Determine the [x, y] coordinate at the center of the cell enclosing the given text.  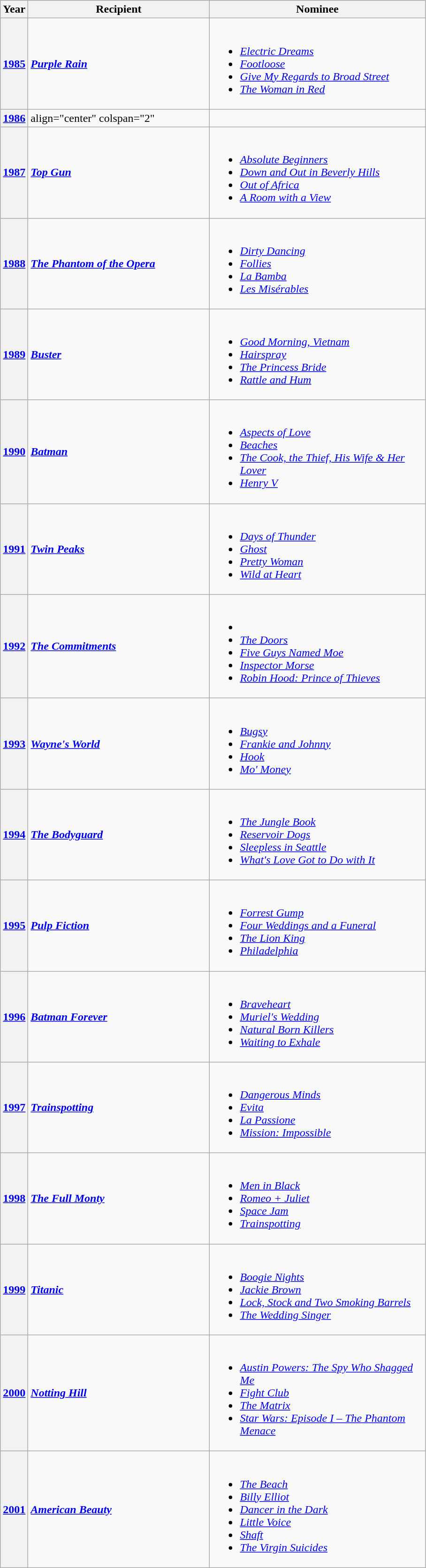
The Phantom of the Opera [119, 263]
Batman Forever [119, 1017]
Good Morning, VietnamHairsprayThe Princess BrideRattle and Hum [317, 354]
1995 [14, 925]
Dirty DancingFolliesLa BambaLes Misérables [317, 263]
Buster [119, 354]
Pulp Fiction [119, 925]
Boogie NightsJackie BrownLock, Stock and Two Smoking BarrelsThe Wedding Singer [317, 1290]
Purple Rain [119, 64]
Year [14, 9]
Recipient [119, 9]
The Jungle BookReservoir DogsSleepless in SeattleWhat's Love Got to Do with It [317, 834]
Aspects of LoveBeachesThe Cook, the Thief, His Wife & Her LoverHenry V [317, 452]
1998 [14, 1199]
BraveheartMuriel's WeddingNatural Born KillersWaiting to Exhale [317, 1017]
American Beauty [119, 1509]
1993 [14, 743]
Dangerous MindsEvitaLa PassioneMission: Impossible [317, 1108]
Batman [119, 452]
1997 [14, 1108]
Wayne's World [119, 743]
2000 [14, 1393]
1989 [14, 354]
The DoorsFive Guys Named MoeInspector MorseRobin Hood: Prince of Thieves [317, 646]
The Commitments [119, 646]
Twin Peaks [119, 549]
1996 [14, 1017]
Days of ThunderGhostPretty WomanWild at Heart [317, 549]
1991 [14, 549]
The Full Monty [119, 1199]
Nominee [317, 9]
1990 [14, 452]
Titanic [119, 1290]
1992 [14, 646]
2001 [14, 1509]
Top Gun [119, 173]
Notting Hill [119, 1393]
1985 [14, 64]
1987 [14, 173]
Men in BlackRomeo + JulietSpace JamTrainspotting [317, 1199]
Trainspotting [119, 1108]
Forrest GumpFour Weddings and a FuneralThe Lion KingPhiladelphia [317, 925]
1986 [14, 118]
BugsyFrankie and JohnnyHookMo' Money [317, 743]
Absolute BeginnersDown and Out in Beverly HillsOut of AfricaA Room with a View [317, 173]
The BeachBilly ElliotDancer in the DarkLittle VoiceShaftThe Virgin Suicides [317, 1509]
Electric DreamsFootlooseGive My Regards to Broad StreetThe Woman in Red [317, 64]
1999 [14, 1290]
The Bodyguard [119, 834]
align="center" colspan="2" [119, 118]
Austin Powers: The Spy Who Shagged MeFight ClubThe MatrixStar Wars: Episode I – The Phantom Menace [317, 1393]
1988 [14, 263]
1994 [14, 834]
